Pinpoint the cell where the given text exists, returning its (X, Y) midpoint coordinate. 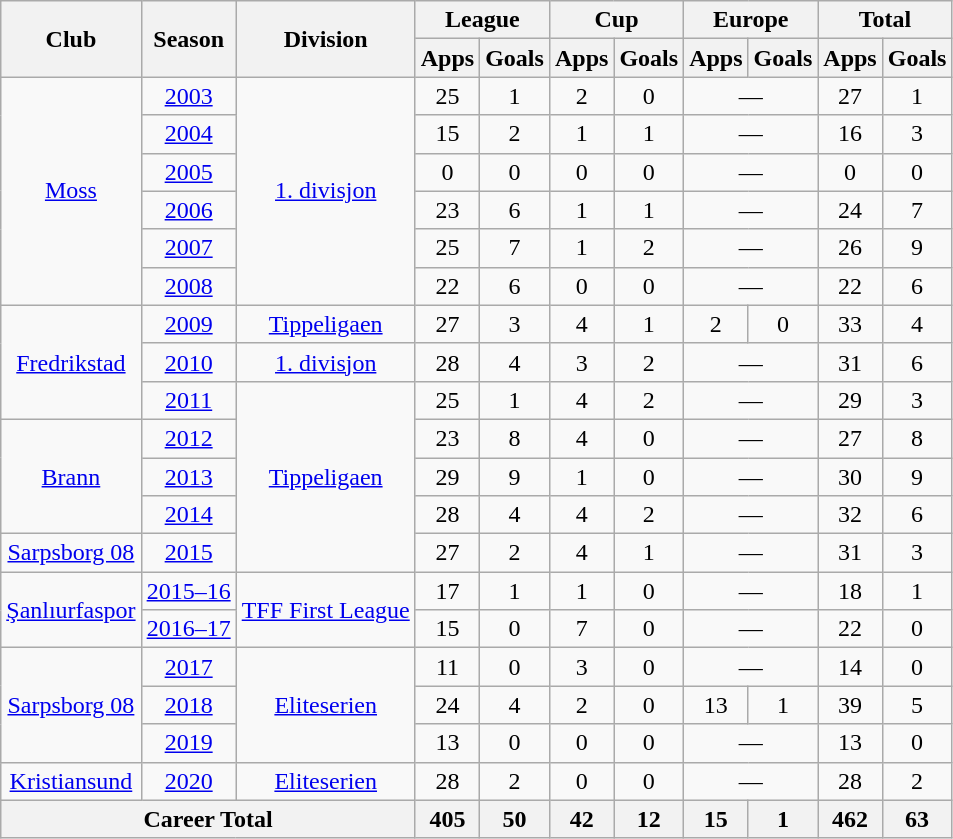
2009 (188, 324)
Cup (616, 20)
2015–16 (188, 591)
Şanlıurfaspor (71, 610)
2003 (188, 96)
2012 (188, 438)
17 (447, 591)
14 (850, 667)
5 (917, 705)
Total (885, 20)
2010 (188, 362)
2008 (188, 286)
2004 (188, 134)
30 (850, 477)
2018 (188, 705)
2011 (188, 400)
Europe (751, 20)
2017 (188, 667)
32 (850, 515)
63 (917, 819)
42 (581, 819)
462 (850, 819)
2007 (188, 248)
Brann (71, 476)
Moss (71, 191)
2016–17 (188, 629)
Division (326, 39)
405 (447, 819)
TFF First League (326, 610)
2015 (188, 553)
2013 (188, 477)
26 (850, 248)
Season (188, 39)
2005 (188, 172)
2020 (188, 781)
Fredrikstad (71, 362)
Kristiansund (71, 781)
2006 (188, 210)
39 (850, 705)
Career Total (208, 819)
16 (850, 134)
33 (850, 324)
11 (447, 667)
12 (649, 819)
2019 (188, 743)
50 (515, 819)
18 (850, 591)
League (482, 20)
Club (71, 39)
2014 (188, 515)
